Return the (x, y) coordinate for the center point of the cell that contains the specified text.  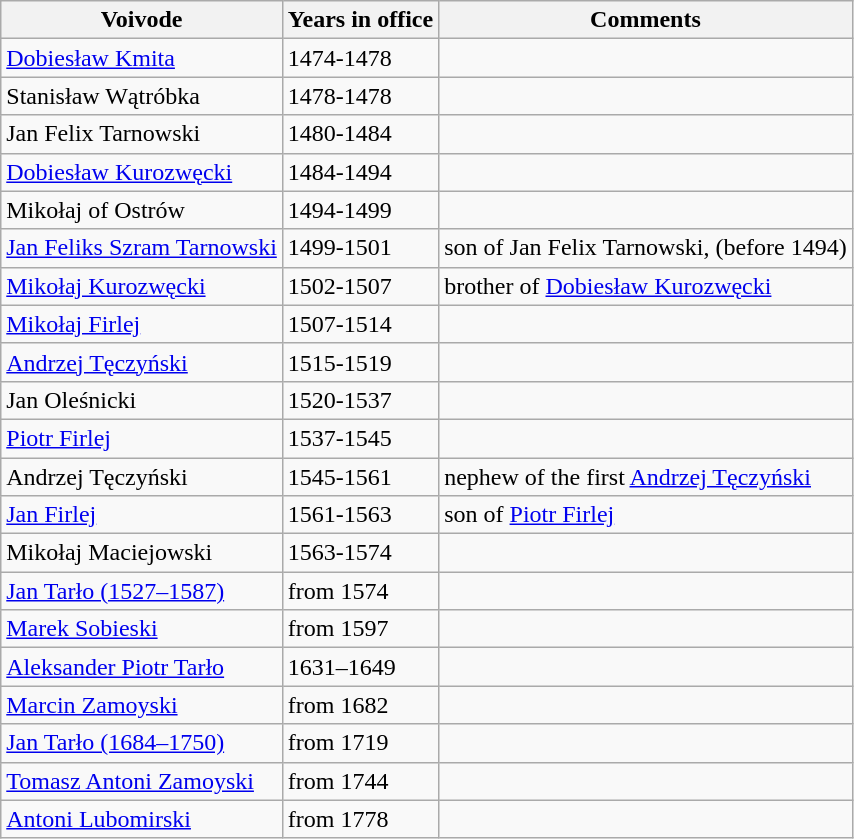
1494-1499 (360, 210)
1520-1537 (360, 400)
son of Jan Felix Tarnowski, (before 1494) (646, 248)
from 1744 (360, 781)
Marcin Zamoyski (142, 705)
Jan Tarło (1684–1750) (142, 743)
from 1682 (360, 705)
1515-1519 (360, 362)
1478-1478 (360, 96)
1474-1478 (360, 58)
Voivode (142, 20)
1499-1501 (360, 248)
1502-1507 (360, 286)
Jan Feliks Szram Tarnowski (142, 248)
Piotr Firlej (142, 438)
1484-1494 (360, 172)
brother of Dobiesław Kurozwęcki (646, 286)
from 1574 (360, 591)
Mikołaj of Ostrów (142, 210)
Dobiesław Kmita (142, 58)
nephew of the first Andrzej Tęczyński (646, 477)
Antoni Lubomirski (142, 819)
Mikołaj Kurozwęcki (142, 286)
from 1778 (360, 819)
Years in office (360, 20)
Tomasz Antoni Zamoyski (142, 781)
Mikołaj Maciejowski (142, 553)
Jan Firlej (142, 515)
Jan Oleśnicki (142, 400)
Comments (646, 20)
Jan Felix Tarnowski (142, 134)
Mikołaj Firlej (142, 324)
Marek Sobieski (142, 629)
from 1719 (360, 743)
1480-1484 (360, 134)
1545-1561 (360, 477)
Aleksander Piotr Tarło (142, 667)
1563-1574 (360, 553)
1537-1545 (360, 438)
1561-1563 (360, 515)
1507-1514 (360, 324)
Jan Tarło (1527–1587) (142, 591)
son of Piotr Firlej (646, 515)
Stanisław Wątróbka (142, 96)
Dobiesław Kurozwęcki (142, 172)
1631–1649 (360, 667)
from 1597 (360, 629)
